Search for the cell housing the specified text and yield its [X, Y] center coordinate. 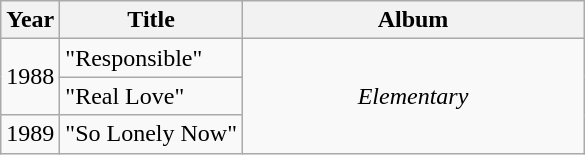
Title [152, 20]
1989 [30, 134]
"So Lonely Now" [152, 134]
Album [412, 20]
Year [30, 20]
"Responsible" [152, 58]
"Real Love" [152, 96]
Elementary [412, 96]
1988 [30, 77]
